Locate the cell with the specified text and output its (X, Y) center coordinate. 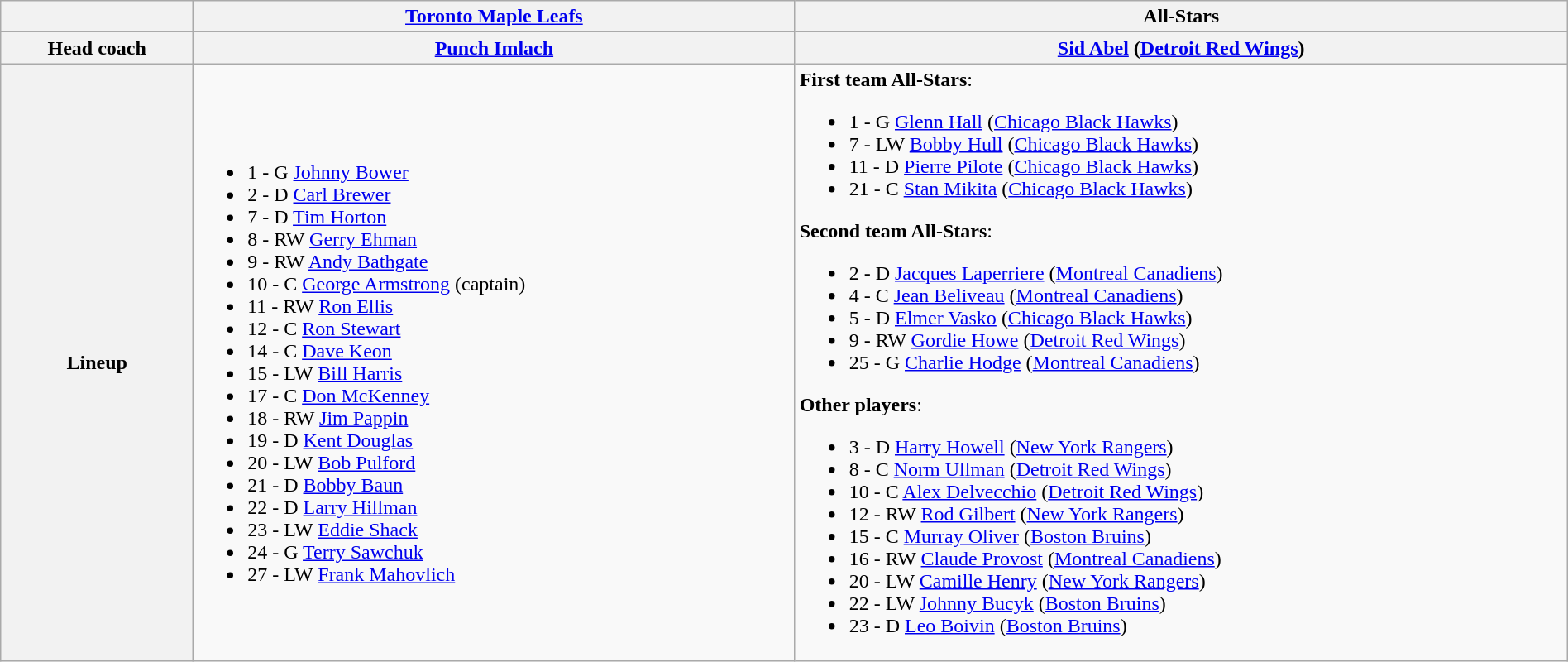
Head coach (98, 48)
Toronto Maple Leafs (495, 17)
Sid Abel (Detroit Red Wings) (1181, 48)
All-Stars (1181, 17)
Punch Imlach (495, 48)
Lineup (98, 362)
